Scan for the cell matching the given text and deliver its [X, Y] coordinate at center. 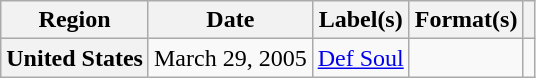
Date [230, 20]
March 29, 2005 [230, 58]
United States [75, 58]
Format(s) [466, 20]
Def Soul [360, 58]
Label(s) [360, 20]
Region [75, 20]
